Capture the cell that displays the provided text and extract its (X, Y) central coordinate. 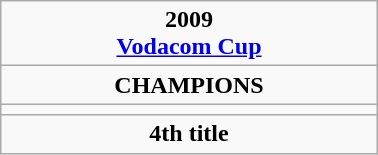
4th title (189, 134)
CHAMPIONS (189, 85)
2009 Vodacom Cup (189, 34)
